Scan for the cell matching the given text and deliver its (x, y) coordinate at center. 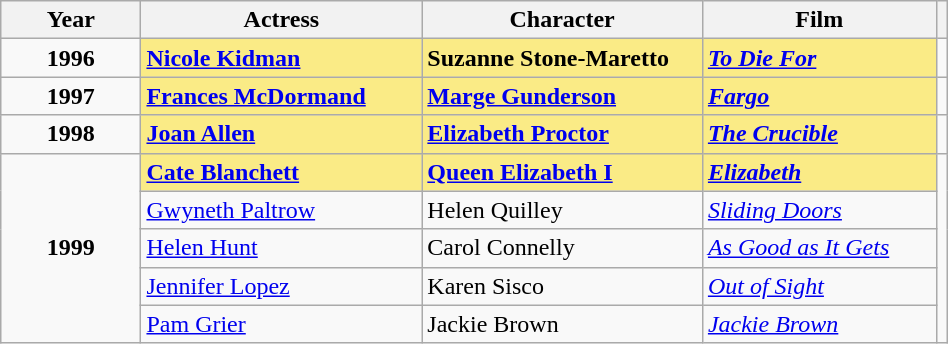
Frances McDormand (282, 96)
Elizabeth Proctor (562, 134)
1998 (71, 134)
Out of Sight (819, 286)
Fargo (819, 96)
Pam Grier (282, 324)
To Die For (819, 58)
Nicole Kidman (282, 58)
Film (819, 20)
Year (71, 20)
Marge Gunderson (562, 96)
Queen Elizabeth I (562, 172)
Helen Quilley (562, 210)
Actress (282, 20)
Joan Allen (282, 134)
The Crucible (819, 134)
Cate Blanchett (282, 172)
Sliding Doors (819, 210)
Carol Connelly (562, 248)
Karen Sisco (562, 286)
1997 (71, 96)
1996 (71, 58)
Elizabeth (819, 172)
1999 (71, 248)
Character (562, 20)
Helen Hunt (282, 248)
Suzanne Stone-Maretto (562, 58)
As Good as It Gets (819, 248)
Jennifer Lopez (282, 286)
Gwyneth Paltrow (282, 210)
